Scan for the cell matching the given text and deliver its (x, y) coordinate at center. 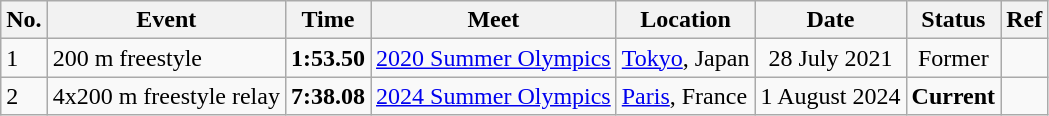
Current (954, 96)
Paris, France (686, 96)
Time (328, 20)
No. (24, 20)
2024 Summer Olympics (494, 96)
Former (954, 58)
28 July 2021 (830, 58)
2 (24, 96)
Date (830, 20)
Meet (494, 20)
1:53.50 (328, 58)
Ref (1024, 20)
Location (686, 20)
Tokyo, Japan (686, 58)
4x200 m freestyle relay (166, 96)
Event (166, 20)
200 m freestyle (166, 58)
1 August 2024 (830, 96)
1 (24, 58)
2020 Summer Olympics (494, 58)
Status (954, 20)
7:38.08 (328, 96)
